Detect which cell encompasses the target text, then output its [X, Y] center coordinate. 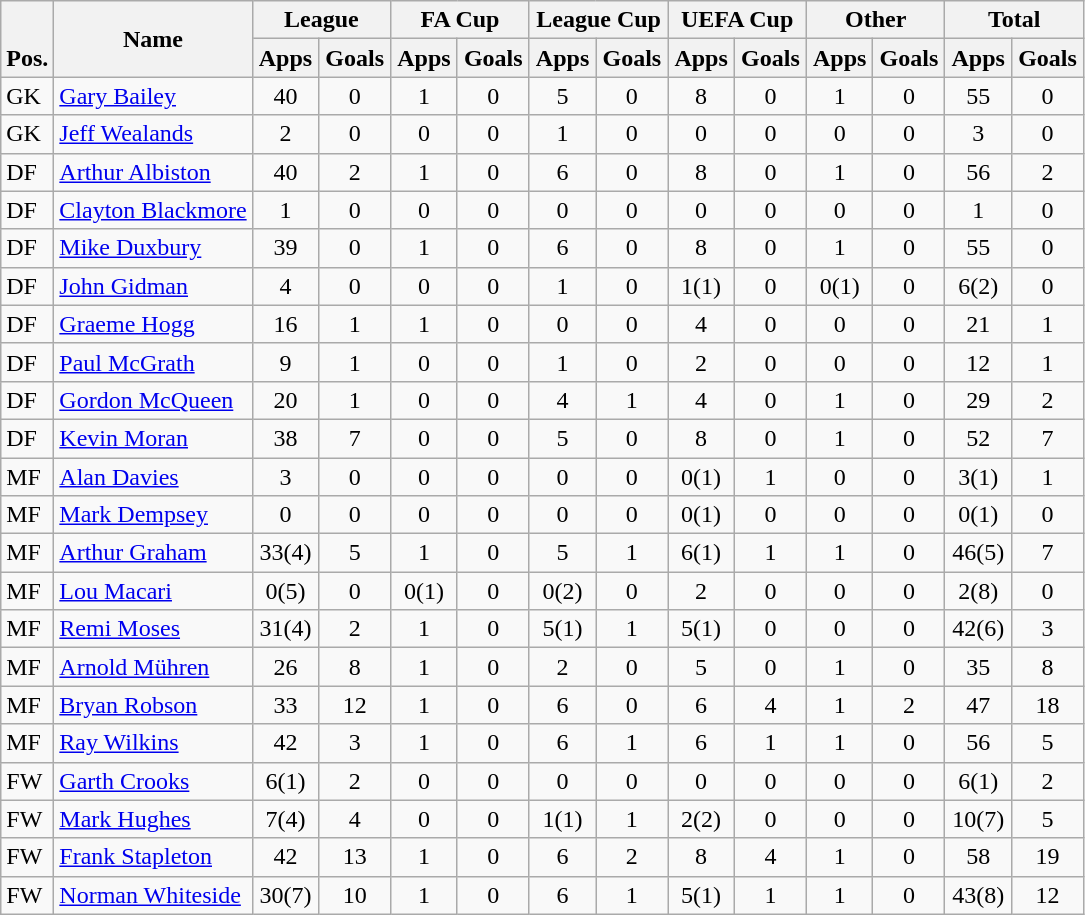
30(7) [286, 895]
33 [286, 705]
6(2) [978, 286]
47 [978, 705]
Kevin Moran [153, 438]
13 [355, 857]
Pos. [28, 39]
John Gidman [153, 286]
Mark Hughes [153, 819]
0(5) [286, 591]
42(6) [978, 629]
Name [153, 39]
Other [876, 20]
33(4) [286, 553]
Mark Dempsey [153, 515]
10 [355, 895]
38 [286, 438]
Clayton Blackmore [153, 210]
Garth Crooks [153, 781]
Lou Macari [153, 591]
39 [286, 248]
Arthur Graham [153, 553]
Paul McGrath [153, 362]
Remi Moses [153, 629]
FA Cup [460, 20]
18 [1047, 705]
Graeme Hogg [153, 324]
26 [286, 667]
19 [1047, 857]
Bryan Robson [153, 705]
21 [978, 324]
2(8) [978, 591]
League Cup [598, 20]
20 [286, 400]
Total [1014, 20]
Norman Whiteside [153, 895]
Frank Stapleton [153, 857]
9 [286, 362]
Gordon McQueen [153, 400]
UEFA Cup [738, 20]
League [322, 20]
Alan Davies [153, 477]
43(8) [978, 895]
Mike Duxbury [153, 248]
Arthur Albiston [153, 172]
3(1) [978, 477]
7(4) [286, 819]
16 [286, 324]
Jeff Wealands [153, 134]
31(4) [286, 629]
2(2) [702, 819]
29 [978, 400]
0(2) [562, 591]
46(5) [978, 553]
Arnold Mühren [153, 667]
35 [978, 667]
Ray Wilkins [153, 743]
52 [978, 438]
58 [978, 857]
Gary Bailey [153, 96]
10(7) [978, 819]
